Extract the (x, y) coordinate from the center of the cell holding the provided text.  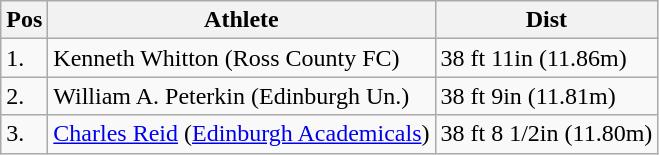
Charles Reid (Edinburgh Academicals) (242, 134)
Kenneth Whitton (Ross County FC) (242, 58)
Dist (546, 20)
William A. Peterkin (Edinburgh Un.) (242, 96)
3. (24, 134)
38 ft 8 1/2in (11.80m) (546, 134)
Pos (24, 20)
1. (24, 58)
38 ft 11in (11.86m) (546, 58)
Athlete (242, 20)
38 ft 9in (11.81m) (546, 96)
2. (24, 96)
